Pinpoint the cell where the given text exists, returning its (X, Y) midpoint coordinate. 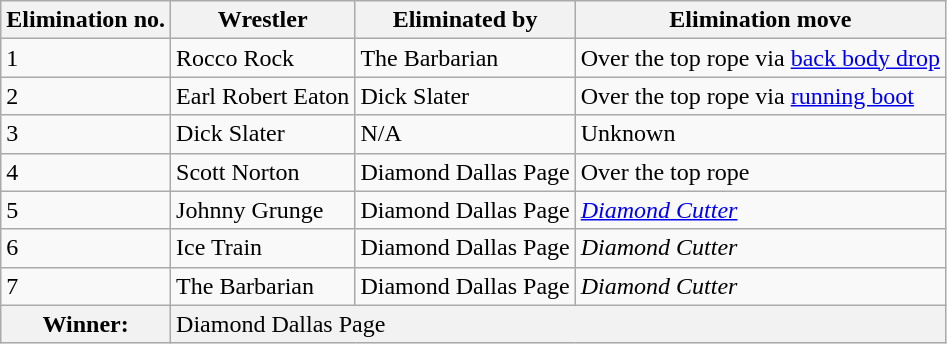
Johnny Grunge (263, 210)
Scott Norton (263, 172)
N/A (465, 134)
6 (86, 248)
Wrestler (263, 20)
Elimination no. (86, 20)
2 (86, 96)
7 (86, 286)
Over the top rope via back body drop (760, 58)
1 (86, 58)
Ice Train (263, 248)
4 (86, 172)
5 (86, 210)
Over the top rope via running boot (760, 96)
Unknown (760, 134)
3 (86, 134)
Eliminated by (465, 20)
Winner: (86, 324)
Earl Robert Eaton (263, 96)
Over the top rope (760, 172)
Rocco Rock (263, 58)
Elimination move (760, 20)
